Pinpoint the cell where the given text exists, returning its (X, Y) midpoint coordinate. 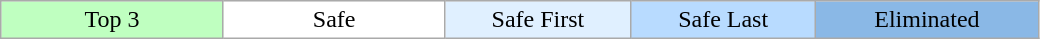
Safe First (538, 20)
Eliminated (927, 20)
Top 3 (112, 20)
Safe (334, 20)
Safe Last (724, 20)
